Output the (X, Y) coordinate of the center of the cell containing the given text.  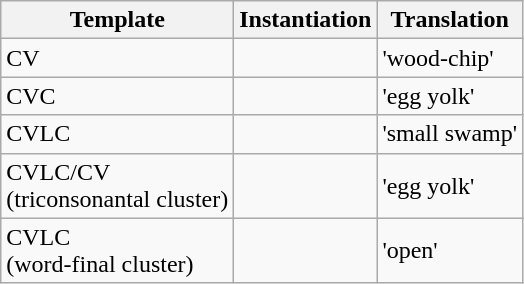
'small swamp' (450, 134)
CVLC/CV(triconsonantal cluster) (118, 186)
'open' (450, 250)
CVLC(word-final cluster) (118, 250)
CV (118, 58)
Template (118, 20)
CVLC (118, 134)
CVC (118, 96)
Translation (450, 20)
Instantiation (306, 20)
'wood-chip' (450, 58)
